Locate the cell with the specified text and output its (x, y) center coordinate. 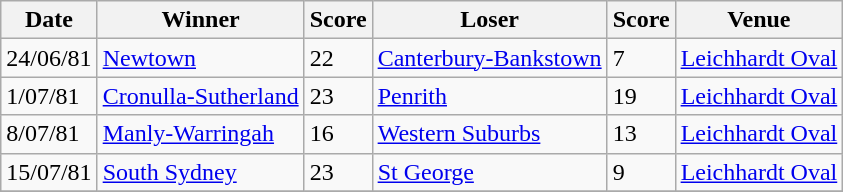
7 (641, 58)
Newtown (200, 58)
15/07/81 (49, 172)
South Sydney (200, 172)
1/07/81 (49, 96)
24/06/81 (49, 58)
Winner (200, 20)
St George (490, 172)
Cronulla-Sutherland (200, 96)
Western Suburbs (490, 134)
Date (49, 20)
Manly-Warringah (200, 134)
9 (641, 172)
Loser (490, 20)
16 (338, 134)
22 (338, 58)
8/07/81 (49, 134)
19 (641, 96)
Venue (759, 20)
Canterbury-Bankstown (490, 58)
Penrith (490, 96)
13 (641, 134)
